Find where the given text appears and provide that cell's center as [X, Y] coordinate. 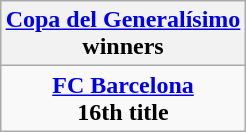
FC Barcelona16th title [123, 98]
Copa del Generalísimowinners [123, 34]
